Scan for the cell matching the given text and deliver its [X, Y] coordinate at center. 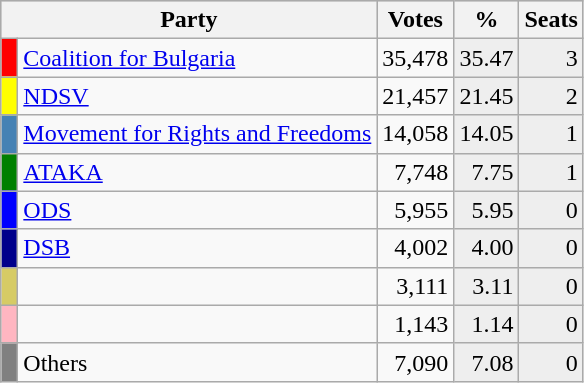
7,748 [416, 172]
21.45 [486, 96]
14,058 [416, 134]
DSB [198, 248]
5.95 [486, 210]
1.14 [486, 324]
5,955 [416, 210]
14.05 [486, 134]
4,002 [416, 248]
1,143 [416, 324]
Party [189, 20]
Votes [416, 20]
7.08 [486, 362]
2 [551, 96]
ODS [198, 210]
35.47 [486, 58]
Others [198, 362]
3,111 [416, 286]
21,457 [416, 96]
7,090 [416, 362]
Seats [551, 20]
% [486, 20]
4.00 [486, 248]
7.75 [486, 172]
3 [551, 58]
Movement for Rights and Freedoms [198, 134]
3.11 [486, 286]
Coalition for Bulgaria [198, 58]
NDSV [198, 96]
ATAKA [198, 172]
35,478 [416, 58]
